Return (X, Y) of the center of cell containing provided text 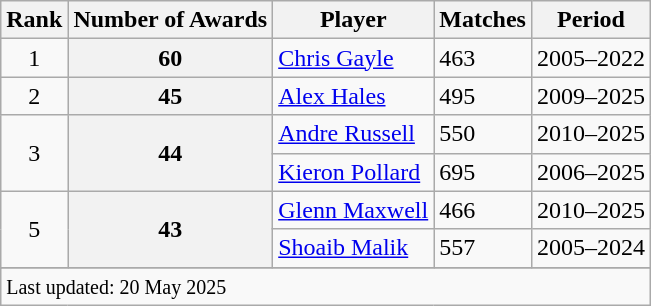
557 (483, 248)
2005–2022 (590, 58)
495 (483, 96)
Rank (34, 20)
Matches (483, 20)
45 (170, 96)
43 (170, 229)
Last updated: 20 May 2025 (326, 286)
44 (170, 153)
3 (34, 153)
2 (34, 96)
2005–2024 (590, 248)
Glenn Maxwell (354, 210)
466 (483, 210)
463 (483, 58)
Shoaib Malik (354, 248)
Period (590, 20)
695 (483, 172)
5 (34, 229)
Alex Hales (354, 96)
Kieron Pollard (354, 172)
Andre Russell (354, 134)
2009–2025 (590, 96)
550 (483, 134)
60 (170, 58)
Chris Gayle (354, 58)
2006–2025 (590, 172)
1 (34, 58)
Number of Awards (170, 20)
Player (354, 20)
